Extract the [x, y] coordinate from the center of the cell holding the provided text.  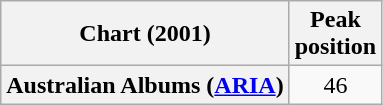
Peakposition [335, 34]
46 [335, 85]
Chart (2001) [145, 34]
Australian Albums (ARIA) [145, 85]
